For the text-containing cell, return its midpoint in [X, Y] coordinate format. 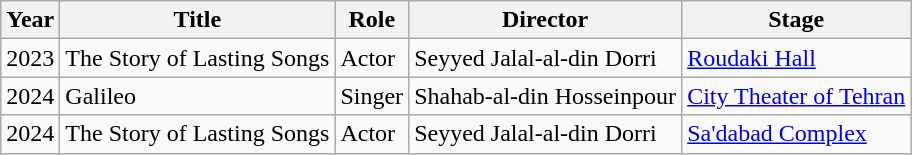
2023 [30, 58]
Stage [796, 20]
Singer [372, 96]
Galileo [198, 96]
Year [30, 20]
Roudaki Hall [796, 58]
City Theater of Tehran [796, 96]
Title [198, 20]
Shahab-al-din Hosseinpour [546, 96]
Role [372, 20]
Director [546, 20]
Sa'dabad Complex [796, 134]
